Search for the cell housing the specified text and yield its [x, y] center coordinate. 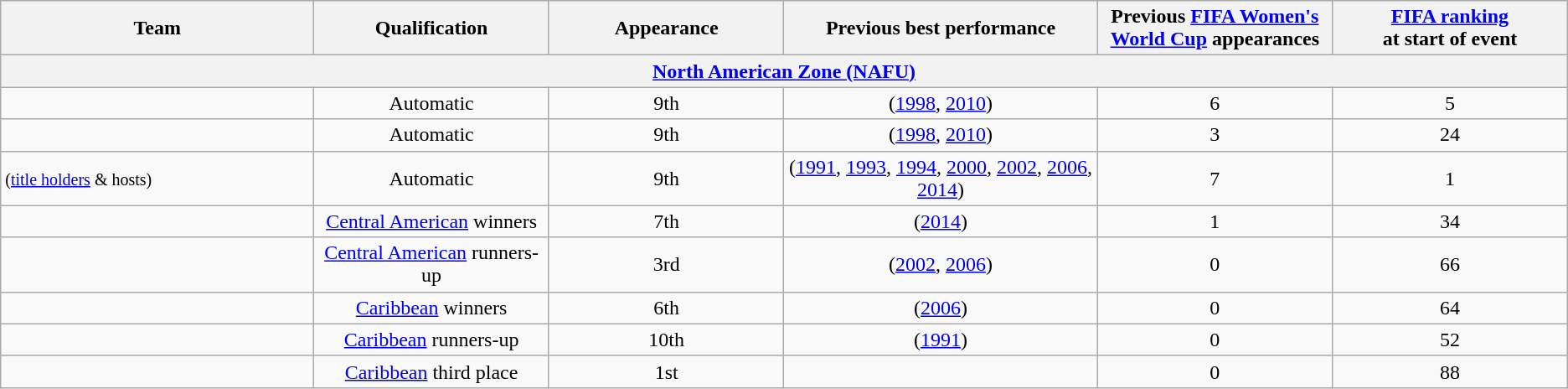
(2014) [941, 221]
3rd [667, 265]
66 [1451, 265]
7 [1215, 178]
1st [667, 371]
64 [1451, 308]
Qualification [432, 29]
(title holders & hosts) [157, 178]
Caribbean runners-up [432, 340]
5 [1451, 103]
(1991) [941, 340]
7th [667, 221]
Central American runners-up [432, 265]
(2006) [941, 308]
FIFA rankingat start of event [1451, 29]
34 [1451, 221]
10th [667, 340]
Previous best performance [941, 29]
6 [1215, 103]
Caribbean third place [432, 371]
24 [1451, 135]
Caribbean winners [432, 308]
(1991, 1993, 1994, 2000, 2002, 2006, 2014) [941, 178]
88 [1451, 371]
North American Zone (NAFU) [784, 71]
Appearance [667, 29]
Team [157, 29]
Central American winners [432, 221]
(2002, 2006) [941, 265]
52 [1451, 340]
Previous FIFA Women's World Cup appearances [1215, 29]
6th [667, 308]
3 [1215, 135]
